Provide the (x, y) coordinate of the cell's center where the given text is located.  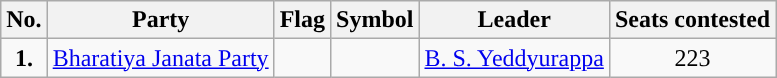
223 (692, 58)
Bharatiya Janata Party (160, 58)
Seats contested (692, 20)
Symbol (375, 20)
Flag (302, 20)
Party (160, 20)
B. S. Yeddyurappa (514, 58)
Leader (514, 20)
No. (24, 20)
1. (24, 58)
